Detect which cell encompasses the target text, then output its (X, Y) center coordinate. 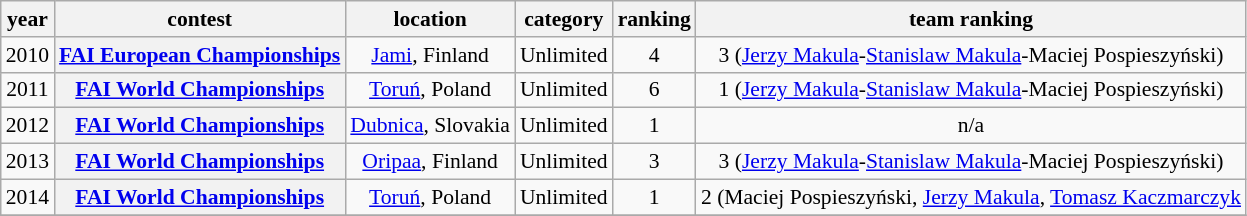
Oripaa, Finland (430, 162)
2010 (28, 55)
year (28, 19)
4 (654, 55)
contest (200, 19)
Jami, Finland (430, 55)
FAI European Championships (200, 55)
ranking (654, 19)
location (430, 19)
2 (Maciej Pospieszyński, Jerzy Makula, Tomasz Kaczmarczyk (971, 197)
2012 (28, 126)
n/a (971, 126)
2014 (28, 197)
3 (654, 162)
2011 (28, 90)
team ranking (971, 19)
category (564, 19)
1 (Jerzy Makula-Stanislaw Makula-Maciej Pospieszyński) (971, 90)
2013 (28, 162)
6 (654, 90)
Dubnica, Slovakia (430, 126)
